Determine the (X, Y) coordinate at the center of the cell enclosing the given text.  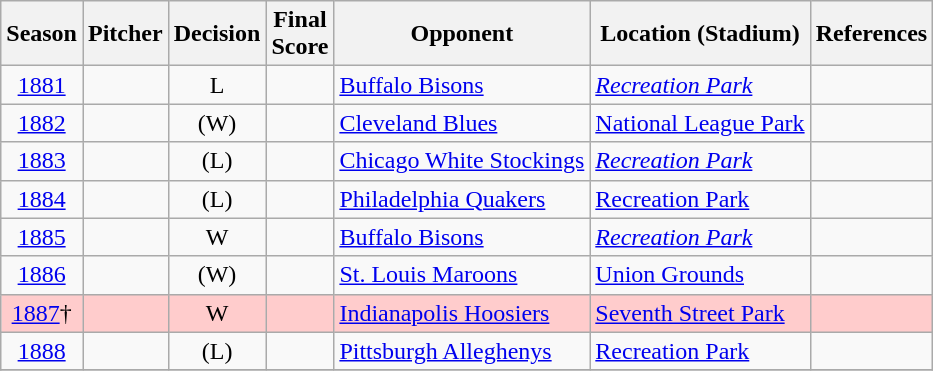
FinalScore (300, 34)
Location (Stadium) (700, 34)
L (217, 85)
Chicago White Stockings (462, 161)
St. Louis Maroons (462, 275)
1884 (42, 199)
Decision (217, 34)
Pitcher (125, 34)
1888 (42, 351)
1881 (42, 85)
1887† (42, 313)
Philadelphia Quakers (462, 199)
Pittsburgh Alleghenys (462, 351)
1885 (42, 237)
Indianapolis Hoosiers (462, 313)
1886 (42, 275)
National League Park (700, 123)
Opponent (462, 34)
Union Grounds (700, 275)
Seventh Street Park (700, 313)
1882 (42, 123)
References (872, 34)
1883 (42, 161)
Cleveland Blues (462, 123)
Season (42, 34)
